Detect which cell encompasses the target text, then output its [X, Y] center coordinate. 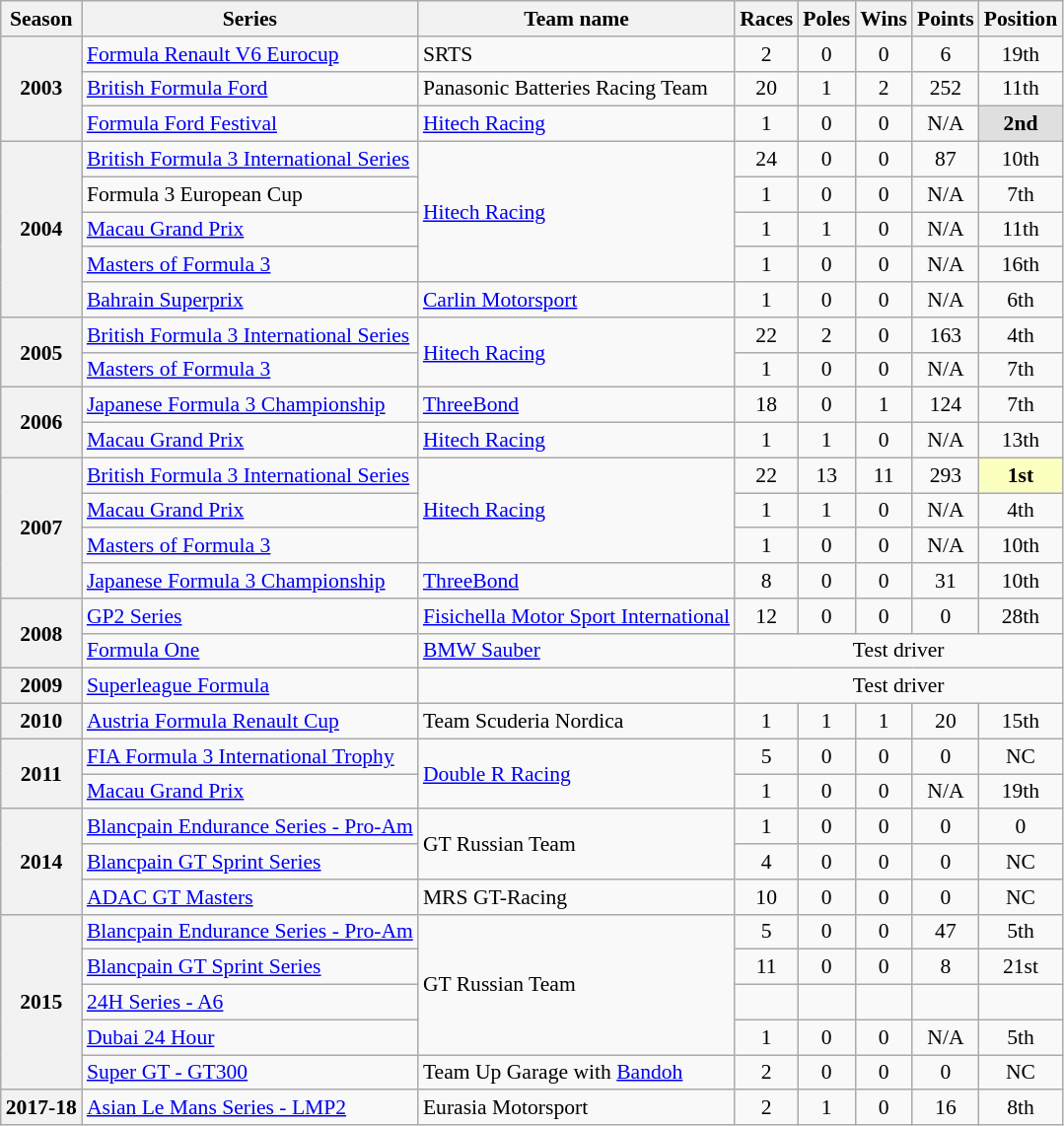
BMW Sauber [576, 651]
Team Scuderia Nordica [576, 722]
15th [1021, 722]
21st [1021, 967]
Fisichella Motor Sport International [576, 616]
ADAC GT Masters [250, 897]
6th [1021, 300]
Formula Ford Festival [250, 124]
Dubai 24 Hour [250, 1037]
12 [766, 616]
SRTS [576, 54]
293 [946, 475]
British Formula Ford [250, 89]
2009 [41, 686]
2008 [41, 633]
1st [1021, 475]
13th [1021, 441]
24H Series - A6 [250, 1003]
MRS GT-Racing [576, 897]
124 [946, 405]
87 [946, 160]
2017-18 [41, 1108]
Eurasia Motorsport [576, 1108]
2007 [41, 528]
Wins [884, 19]
FIA Formula 3 International Trophy [250, 756]
2006 [41, 422]
4 [766, 862]
2004 [41, 230]
Carlin Motorsport [576, 300]
Austria Formula Renault Cup [250, 722]
Bahrain Superprix [250, 300]
2005 [41, 353]
Position [1021, 19]
16 [946, 1108]
Super GT - GT300 [250, 1073]
Poles [826, 19]
Series [250, 19]
Formula Renault V6 Eurocup [250, 54]
47 [946, 932]
Formula One [250, 651]
31 [946, 581]
28th [1021, 616]
Panasonic Batteries Racing Team [576, 89]
16th [1021, 265]
18 [766, 405]
Asian Le Mans Series - LMP2 [250, 1108]
2010 [41, 722]
Double R Racing [576, 773]
6 [946, 54]
2nd [1021, 124]
Formula 3 European Cup [250, 194]
2014 [41, 862]
GP2 Series [250, 616]
Team Up Garage with Bandoh [576, 1073]
13 [826, 475]
Points [946, 19]
24 [766, 160]
252 [946, 89]
163 [946, 335]
Races [766, 19]
Superleague Formula [250, 686]
10 [766, 897]
Season [41, 19]
2003 [41, 89]
Team name [576, 19]
8th [1021, 1108]
2015 [41, 1002]
2011 [41, 773]
